Identify which cell holds the provided text, then report its [x, y] central coordinate. 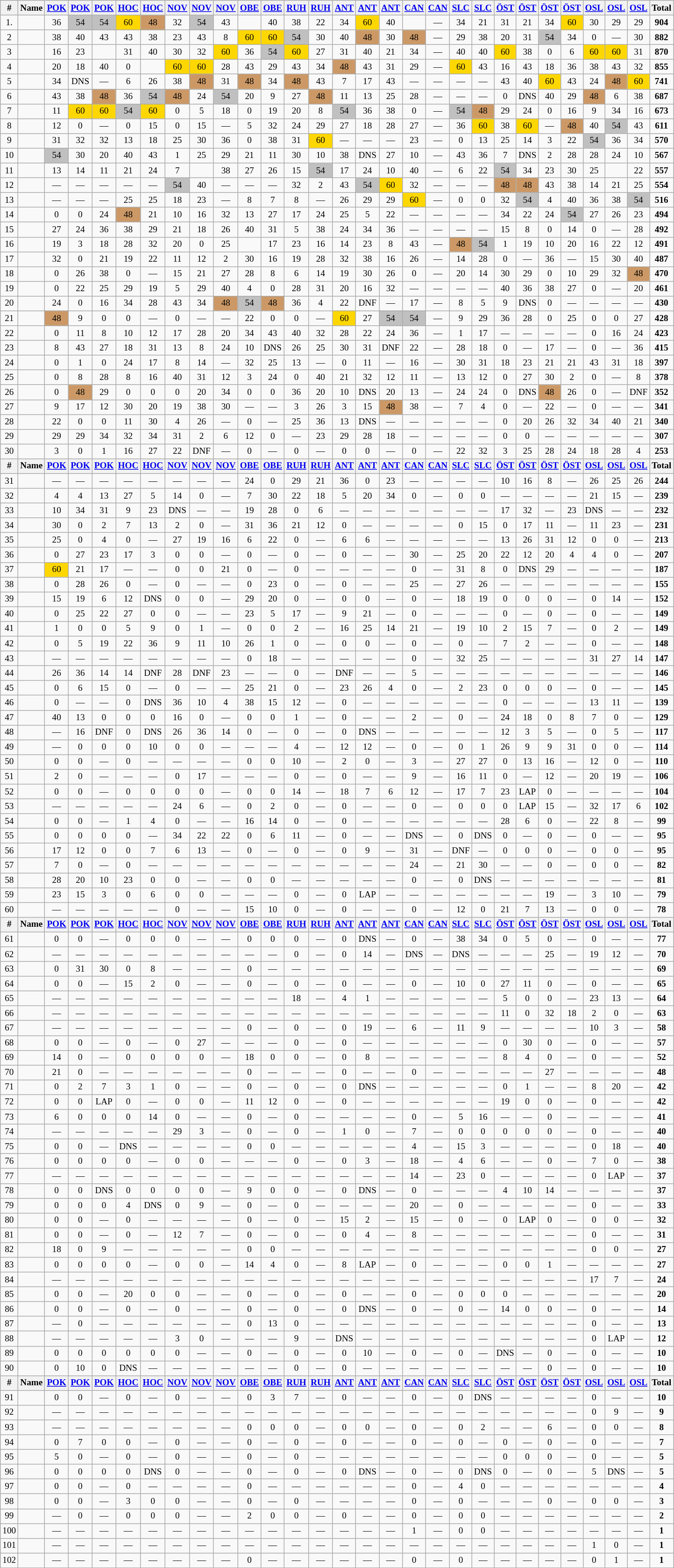
80 [9, 1220]
855 [661, 67]
83 [9, 1265]
93 [9, 1427]
187 [661, 570]
231 [661, 525]
110 [661, 762]
554 [661, 185]
567 [661, 156]
570 [661, 141]
487 [661, 259]
67 [9, 1028]
741 [661, 82]
97 [9, 1487]
146 [661, 673]
341 [661, 407]
49 [9, 747]
101 [9, 1546]
100 [9, 1531]
75 [9, 1146]
461 [661, 289]
62 [9, 954]
428 [661, 318]
53 [9, 806]
98 [9, 1501]
155 [661, 585]
494 [661, 215]
91 [9, 1398]
430 [661, 303]
415 [661, 348]
611 [661, 126]
45 [9, 688]
46 [9, 703]
673 [661, 111]
96 [9, 1472]
307 [661, 437]
340 [661, 422]
491 [661, 244]
145 [661, 688]
687 [661, 96]
90 [9, 1368]
50 [9, 762]
55 [9, 836]
88 [9, 1339]
232 [661, 510]
104 [661, 792]
378 [661, 378]
129 [661, 717]
84 [9, 1280]
870 [661, 52]
139 [661, 703]
882 [661, 37]
89 [9, 1353]
94 [9, 1442]
51 [9, 777]
47 [9, 717]
74 [9, 1131]
1. [9, 22]
557 [661, 171]
239 [661, 496]
59 [9, 895]
86 [9, 1309]
213 [661, 540]
61 [9, 939]
423 [661, 333]
904 [661, 22]
76 [9, 1161]
73 [9, 1117]
87 [9, 1324]
66 [9, 1013]
72 [9, 1102]
117 [661, 732]
56 [9, 851]
147 [661, 659]
71 [9, 1087]
352 [661, 392]
92 [9, 1412]
152 [661, 599]
114 [661, 747]
492 [661, 229]
253 [661, 451]
85 [9, 1294]
244 [661, 481]
207 [661, 555]
39 [9, 599]
516 [661, 200]
397 [661, 363]
148 [661, 644]
35 [9, 540]
470 [661, 274]
106 [661, 777]
44 [9, 673]
68 [9, 1043]
